Locate the cell with the specified text and output its (X, Y) center coordinate. 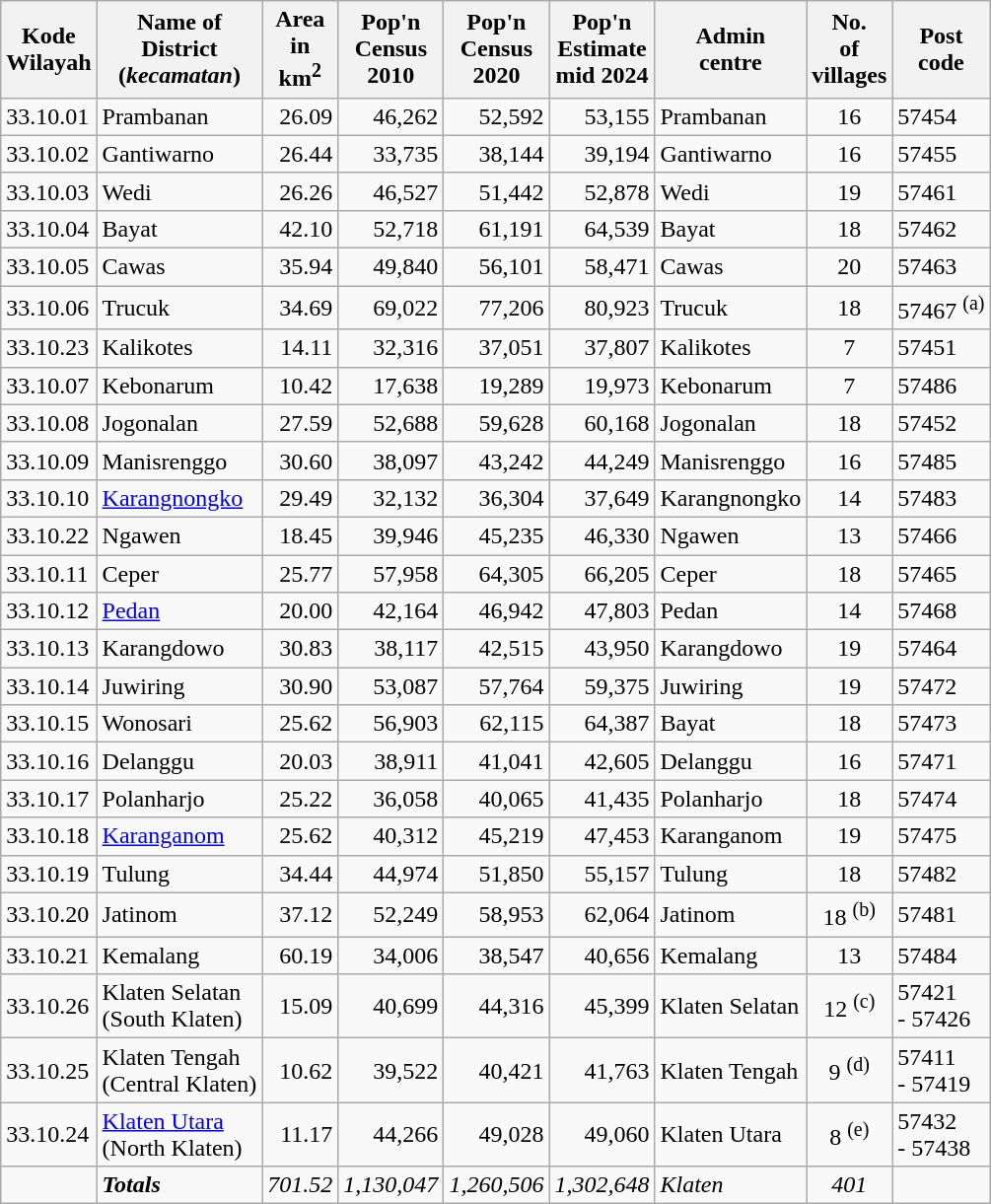
33.10.01 (49, 116)
Admincentre (731, 49)
49,060 (602, 1134)
25.77 (300, 574)
46,262 (390, 116)
61,191 (497, 229)
Area inkm2 (300, 49)
33.10.14 (49, 686)
57465 (941, 574)
33.10.26 (49, 1006)
57451 (941, 348)
49,028 (497, 1134)
25.22 (300, 799)
39,194 (602, 154)
11.17 (300, 1134)
29.49 (300, 498)
33.10.24 (49, 1134)
15.09 (300, 1006)
62,115 (497, 724)
33.10.21 (49, 956)
No.ofvillages (850, 49)
33.10.04 (49, 229)
57462 (941, 229)
57461 (941, 191)
37.12 (300, 915)
43,950 (602, 649)
56,903 (390, 724)
34,006 (390, 956)
26.26 (300, 191)
64,539 (602, 229)
Klaten Tengah (731, 1071)
53,087 (390, 686)
40,312 (390, 836)
57452 (941, 423)
38,911 (390, 761)
34.69 (300, 308)
60.19 (300, 956)
44,316 (497, 1006)
57483 (941, 498)
57481 (941, 915)
33.10.17 (49, 799)
33.10.11 (49, 574)
30.83 (300, 649)
45,219 (497, 836)
39,946 (390, 535)
55,157 (602, 874)
40,656 (602, 956)
57463 (941, 267)
57473 (941, 724)
59,375 (602, 686)
57474 (941, 799)
33.10.19 (49, 874)
38,117 (390, 649)
33,735 (390, 154)
Wonosari (179, 724)
66,205 (602, 574)
57472 (941, 686)
Totals (179, 1185)
57455 (941, 154)
57471 (941, 761)
59,628 (497, 423)
10.62 (300, 1071)
18.45 (300, 535)
20 (850, 267)
36,058 (390, 799)
43,242 (497, 460)
45,235 (497, 535)
69,022 (390, 308)
Name of District(kecamatan) (179, 49)
58,953 (497, 915)
Klaten Tengah (Central Klaten) (179, 1071)
30.60 (300, 460)
30.90 (300, 686)
20.00 (300, 611)
18 (b) (850, 915)
52,592 (497, 116)
57484 (941, 956)
44,249 (602, 460)
1,302,648 (602, 1185)
Pop'nCensus2020 (497, 49)
34.44 (300, 874)
26.09 (300, 116)
20.03 (300, 761)
36,304 (497, 498)
14.11 (300, 348)
701.52 (300, 1185)
46,942 (497, 611)
35.94 (300, 267)
64,305 (497, 574)
51,850 (497, 874)
17,638 (390, 386)
57,764 (497, 686)
33.10.13 (49, 649)
33.10.05 (49, 267)
45,399 (602, 1006)
9 (d) (850, 1071)
Pop'nEstimatemid 2024 (602, 49)
37,051 (497, 348)
8 (e) (850, 1134)
27.59 (300, 423)
57432- 57438 (941, 1134)
58,471 (602, 267)
38,547 (497, 956)
33.10.08 (49, 423)
32,132 (390, 498)
42,164 (390, 611)
47,453 (602, 836)
33.10.07 (49, 386)
33.10.16 (49, 761)
57475 (941, 836)
40,421 (497, 1071)
33.10.09 (49, 460)
37,649 (602, 498)
80,923 (602, 308)
44,266 (390, 1134)
41,763 (602, 1071)
1,130,047 (390, 1185)
42,605 (602, 761)
33.10.06 (49, 308)
38,097 (390, 460)
Klaten Utara (731, 1134)
62,064 (602, 915)
57411- 57419 (941, 1071)
52,688 (390, 423)
57466 (941, 535)
57485 (941, 460)
44,974 (390, 874)
57454 (941, 116)
Klaten (731, 1185)
10.42 (300, 386)
51,442 (497, 191)
Postcode (941, 49)
Pop'nCensus2010 (390, 49)
Klaten Selatan (South Klaten) (179, 1006)
46,330 (602, 535)
52,878 (602, 191)
33.10.25 (49, 1071)
19,289 (497, 386)
39,522 (390, 1071)
47,803 (602, 611)
19,973 (602, 386)
Klaten Selatan (731, 1006)
40,699 (390, 1006)
33.10.23 (49, 348)
57467 (a) (941, 308)
33.10.15 (49, 724)
12 (c) (850, 1006)
Klaten Utara (North Klaten) (179, 1134)
26.44 (300, 154)
41,435 (602, 799)
33.10.03 (49, 191)
46,527 (390, 191)
57,958 (390, 574)
33.10.12 (49, 611)
57486 (941, 386)
33.10.02 (49, 154)
52,718 (390, 229)
Kode Wilayah (49, 49)
49,840 (390, 267)
57464 (941, 649)
56,101 (497, 267)
42.10 (300, 229)
52,249 (390, 915)
57468 (941, 611)
38,144 (497, 154)
77,206 (497, 308)
32,316 (390, 348)
60,168 (602, 423)
57482 (941, 874)
64,387 (602, 724)
57421- 57426 (941, 1006)
33.10.10 (49, 498)
33.10.22 (49, 535)
37,807 (602, 348)
42,515 (497, 649)
33.10.20 (49, 915)
53,155 (602, 116)
41,041 (497, 761)
401 (850, 1185)
33.10.18 (49, 836)
40,065 (497, 799)
1,260,506 (497, 1185)
